From the cell containing the given text, extract its center point as (X, Y) coordinate. 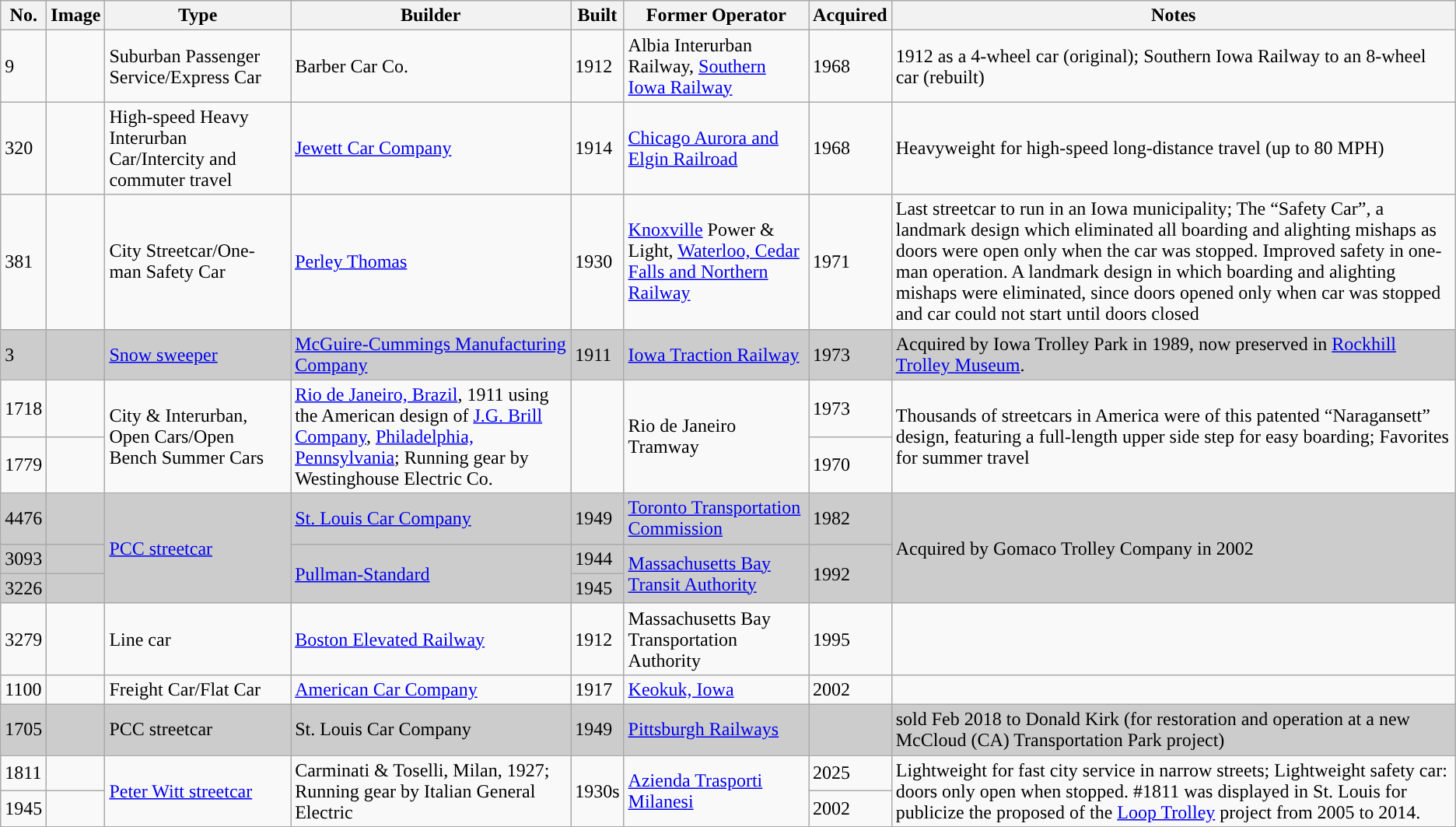
Jewett Car Company (431, 148)
Massachusetts Bay Transportation Authority (716, 639)
1971 (851, 261)
1914 (597, 148)
3093 (23, 559)
2025 (851, 773)
Acquired (851, 16)
Built (597, 16)
1917 (597, 689)
1718 (23, 408)
320 (23, 148)
3279 (23, 639)
Rio de Janeiro Tramway (716, 436)
Peter Witt streetcar (198, 790)
Acquired by Gomaco Trolley Company in 2002 (1173, 548)
Type (198, 16)
1100 (23, 689)
Image (76, 16)
1970 (851, 465)
Toronto Transportation Commission (716, 518)
Keokuk, Iowa (716, 689)
1705 (23, 730)
1982 (851, 518)
Acquired by Iowa Trolley Park in 1989, now preserved in Rockhill Trolley Museum. (1173, 355)
9 (23, 66)
Carminati & Toselli, Milan, 1927; Running gear by Italian General Electric (431, 790)
Pullman-Standard (431, 573)
3226 (23, 588)
Line car (198, 639)
Iowa Traction Railway (716, 355)
Knoxville Power & Light, Waterloo, Cedar Falls and Northern Railway (716, 261)
Snow sweeper (198, 355)
1992 (851, 573)
1944 (597, 559)
Heavyweight for high-speed long-distance travel (up to 80 MPH) (1173, 148)
1779 (23, 465)
Perley Thomas (431, 261)
McGuire-Cummings Manufacturing Company (431, 355)
Rio de Janeiro, Brazil, 1911 using the American design of J.G. Brill Company, Philadelphia, Pennsylvania; Running gear by Westinghouse Electric Co. (431, 436)
Barber Car Co. (431, 66)
sold Feb 2018 to Donald Kirk (for restoration and operation at a new McCloud (CA) Transportation Park project) (1173, 730)
1911 (597, 355)
Massachusetts Bay Transit Authority (716, 573)
Albia Interurban Railway, Southern Iowa Railway (716, 66)
City Streetcar/One-man Safety Car (198, 261)
Pittsburgh Railways (716, 730)
City & Interurban, Open Cars/Open Bench Summer Cars (198, 436)
No. (23, 16)
1995 (851, 639)
1930 (597, 261)
4476 (23, 518)
3 (23, 355)
American Car Company (431, 689)
Suburban Passenger Service/Express Car (198, 66)
Notes (1173, 16)
381 (23, 261)
Chicago Aurora and Elgin Railroad (716, 148)
Azienda Trasporti Milanesi (716, 790)
1930s (597, 790)
Builder (431, 16)
Boston Elevated Railway (431, 639)
1811 (23, 773)
Freight Car/Flat Car (198, 689)
Former Operator (716, 16)
1912 as a 4-wheel car (original); Southern Iowa Railway to an 8-wheel car (rebuilt) (1173, 66)
High-speed Heavy Interurban Car/Intercity and commuter travel (198, 148)
